From the cell containing the given text, extract its center point as (X, Y) coordinate. 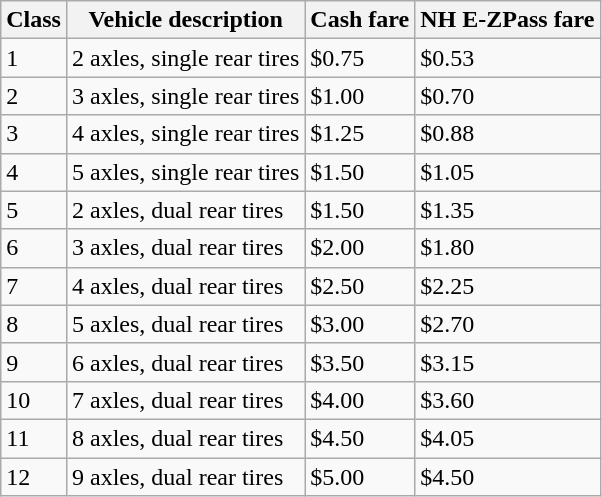
11 (34, 438)
$3.50 (360, 362)
$1.80 (508, 248)
$1.00 (360, 96)
8 axles, dual rear tires (185, 438)
7 axles, dual rear tires (185, 400)
2 axles, dual rear tires (185, 210)
5 axles, dual rear tires (185, 324)
10 (34, 400)
$2.50 (360, 286)
$3.60 (508, 400)
5 (34, 210)
4 axles, dual rear tires (185, 286)
4 axles, single rear tires (185, 134)
Cash fare (360, 20)
5 axles, single rear tires (185, 172)
NH E-ZPass fare (508, 20)
9 (34, 362)
$0.53 (508, 58)
3 (34, 134)
8 (34, 324)
$0.75 (360, 58)
6 axles, dual rear tires (185, 362)
$4.00 (360, 400)
6 (34, 248)
$2.00 (360, 248)
Vehicle description (185, 20)
$1.25 (360, 134)
2 axles, single rear tires (185, 58)
$5.00 (360, 477)
$1.35 (508, 210)
4 (34, 172)
$3.15 (508, 362)
$0.70 (508, 96)
9 axles, dual rear tires (185, 477)
$3.00 (360, 324)
$2.25 (508, 286)
$1.05 (508, 172)
Class (34, 20)
7 (34, 286)
$4.05 (508, 438)
3 axles, dual rear tires (185, 248)
2 (34, 96)
$2.70 (508, 324)
1 (34, 58)
3 axles, single rear tires (185, 96)
$0.88 (508, 134)
12 (34, 477)
